Provide the [x, y] coordinate of the cell's center where the given text is located.  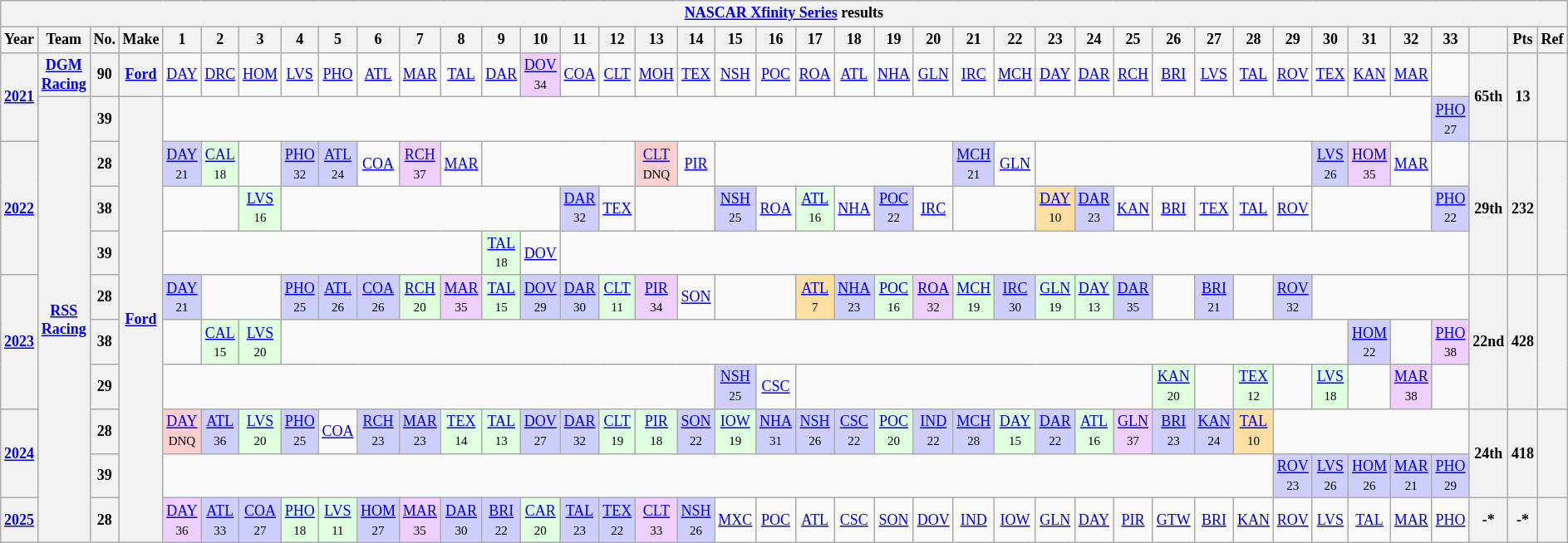
Year [20, 40]
GLN19 [1055, 297]
IOW19 [735, 431]
ATL36 [220, 431]
TEX22 [617, 521]
GLN37 [1133, 431]
No. [105, 40]
Ref [1552, 40]
CLT19 [617, 431]
2023 [20, 342]
2021 [20, 96]
2022 [20, 208]
5 [337, 40]
22 [1015, 40]
BRI22 [502, 521]
15 [735, 40]
MCH19 [974, 297]
BRI21 [1214, 297]
32 [1411, 40]
PHO22 [1451, 208]
ROV32 [1293, 297]
NHA31 [776, 431]
ATL7 [814, 297]
1 [182, 40]
RCH37 [420, 164]
HOM27 [379, 521]
DOV34 [541, 75]
DGM Racing [63, 75]
DOV27 [541, 431]
25 [1133, 40]
ROA32 [933, 297]
LVS18 [1330, 387]
PIR34 [656, 297]
24 [1094, 40]
GTW [1173, 521]
DOV29 [541, 297]
CAL18 [220, 164]
DAY15 [1015, 431]
4 [299, 40]
PHO18 [299, 521]
DAR35 [1133, 297]
LVS11 [337, 521]
26 [1173, 40]
418 [1523, 453]
POC16 [894, 297]
DRC [220, 75]
33 [1451, 40]
3 [261, 40]
IOW [1015, 521]
17 [814, 40]
LVS16 [261, 208]
POC22 [894, 208]
HOM35 [1369, 164]
IND [974, 521]
CSC22 [854, 431]
DAY10 [1055, 208]
MCH [1015, 75]
TAL18 [502, 253]
KAN20 [1173, 387]
CLT33 [656, 521]
HOM22 [1369, 342]
22nd [1489, 342]
27 [1214, 40]
7 [420, 40]
CAL15 [220, 342]
NASCAR Xfinity Series results [784, 13]
8 [461, 40]
HOM26 [1369, 476]
428 [1523, 342]
MAR21 [1411, 476]
23 [1055, 40]
TEX12 [1254, 387]
NHA23 [854, 297]
12 [617, 40]
PHO38 [1451, 342]
MXC [735, 521]
14 [696, 40]
DAY13 [1094, 297]
SON22 [696, 431]
19 [894, 40]
18 [854, 40]
2025 [20, 521]
PHO32 [299, 164]
31 [1369, 40]
16 [776, 40]
RCH23 [379, 431]
RCH [1133, 75]
PHO27 [1451, 120]
TAL13 [502, 431]
24th [1489, 453]
CLT [617, 75]
HOM [261, 75]
COA27 [261, 521]
MOH [656, 75]
MCH21 [974, 164]
29th [1489, 208]
CLT11 [617, 297]
TAL15 [502, 297]
MAR23 [420, 431]
65th [1489, 96]
30 [1330, 40]
ATL33 [220, 521]
Pts [1523, 40]
10 [541, 40]
IRC30 [1015, 297]
TEX14 [461, 431]
ATL26 [337, 297]
DAR23 [1094, 208]
9 [502, 40]
DAR22 [1055, 431]
MCH28 [974, 431]
TAL23 [580, 521]
POC20 [894, 431]
RCH20 [420, 297]
NSH [735, 75]
90 [105, 75]
MAR38 [1411, 387]
Team [63, 40]
CLTDNQ [656, 164]
PHO29 [1451, 476]
DAYDNQ [182, 431]
2 [220, 40]
PIR18 [656, 431]
IND22 [933, 431]
11 [580, 40]
TAL10 [1254, 431]
COA26 [379, 297]
Make [141, 40]
KAN24 [1214, 431]
DAY36 [182, 521]
RSS Racing [63, 320]
232 [1523, 208]
CAR20 [541, 521]
6 [379, 40]
20 [933, 40]
ROV23 [1293, 476]
2024 [20, 453]
21 [974, 40]
ATL24 [337, 164]
BRI23 [1173, 431]
